Identify which cell holds the provided text, then report its (X, Y) central coordinate. 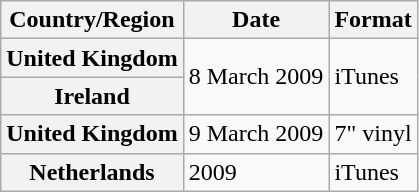
9 March 2009 (256, 134)
Format (373, 20)
Netherlands (92, 172)
Country/Region (92, 20)
Date (256, 20)
8 March 2009 (256, 77)
7" vinyl (373, 134)
2009 (256, 172)
Ireland (92, 96)
